Capture the cell that displays the provided text and extract its [x, y] central coordinate. 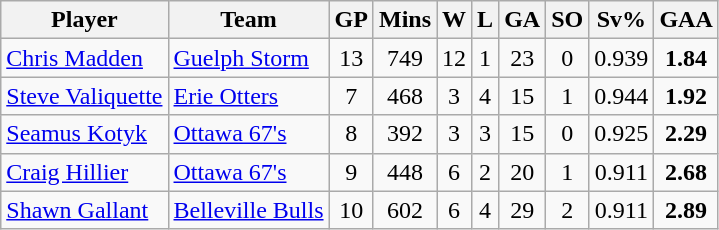
L [486, 20]
Mins [404, 20]
Shawn Gallant [84, 210]
8 [351, 134]
7 [351, 96]
Guelph Storm [248, 58]
2.89 [686, 210]
749 [404, 58]
20 [522, 172]
12 [454, 58]
SO [568, 20]
448 [404, 172]
GA [522, 20]
602 [404, 210]
Erie Otters [248, 96]
GAA [686, 20]
Seamus Kotyk [84, 134]
2.68 [686, 172]
0.939 [622, 58]
2.29 [686, 134]
29 [522, 210]
Belleville Bulls [248, 210]
9 [351, 172]
Craig Hillier [84, 172]
Player [84, 20]
13 [351, 58]
23 [522, 58]
W [454, 20]
10 [351, 210]
Chris Madden [84, 58]
0.925 [622, 134]
1.92 [686, 96]
GP [351, 20]
0.944 [622, 96]
1.84 [686, 58]
Sv% [622, 20]
392 [404, 134]
Team [248, 20]
468 [404, 96]
Steve Valiquette [84, 96]
